Extract the (X, Y) coordinate from the center of the cell holding the provided text.  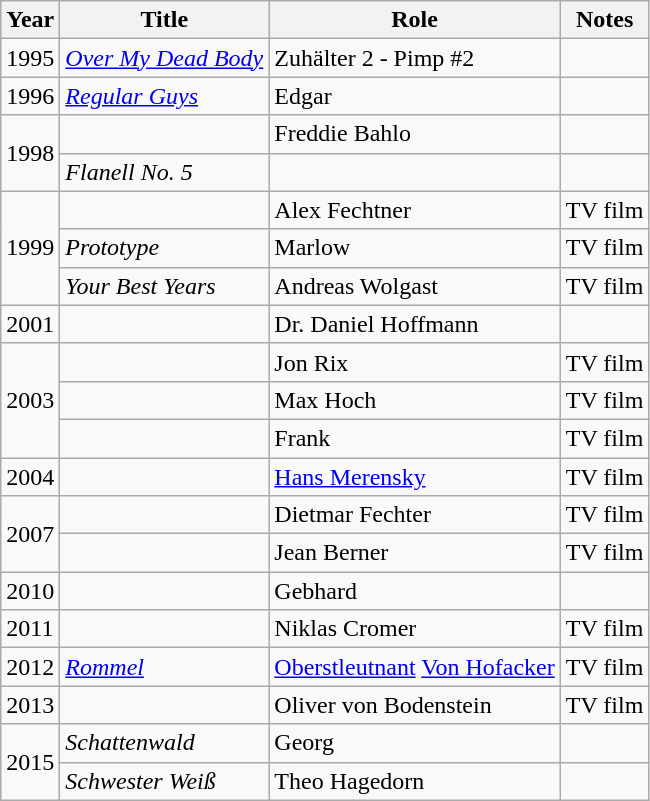
Role (414, 20)
Dietmar Fechter (414, 515)
Andreas Wolgast (414, 286)
Gebhard (414, 591)
1995 (30, 58)
Jean Berner (414, 553)
2004 (30, 477)
Marlow (414, 248)
1999 (30, 248)
Flanell No. 5 (164, 172)
Jon Rix (414, 362)
Prototype (164, 248)
2001 (30, 324)
Niklas Cromer (414, 629)
Your Best Years (164, 286)
Hans Merensky (414, 477)
2010 (30, 591)
Over My Dead Body (164, 58)
Oliver von Bodenstein (414, 705)
Dr. Daniel Hoffmann (414, 324)
2013 (30, 705)
Georg (414, 743)
Freddie Bahlo (414, 134)
Alex Fechtner (414, 210)
2012 (30, 667)
Schattenwald (164, 743)
2003 (30, 400)
Regular Guys (164, 96)
2007 (30, 534)
1998 (30, 153)
Frank (414, 438)
Rommel (164, 667)
Notes (604, 20)
Edgar (414, 96)
1996 (30, 96)
Title (164, 20)
Zuhälter 2 - Pimp #2 (414, 58)
Oberstleutnant Von Hofacker (414, 667)
2015 (30, 762)
2011 (30, 629)
Theo Hagedorn (414, 781)
Schwester Weiß (164, 781)
Year (30, 20)
Max Hoch (414, 400)
